Locate the cell with the specified text and output its [x, y] center coordinate. 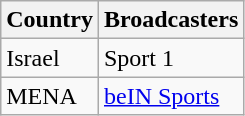
Broadcasters [170, 20]
Israel [50, 58]
beIN Sports [170, 96]
Sport 1 [170, 58]
Country [50, 20]
MENA [50, 96]
